Detect which cell encompasses the target text, then output its (x, y) center coordinate. 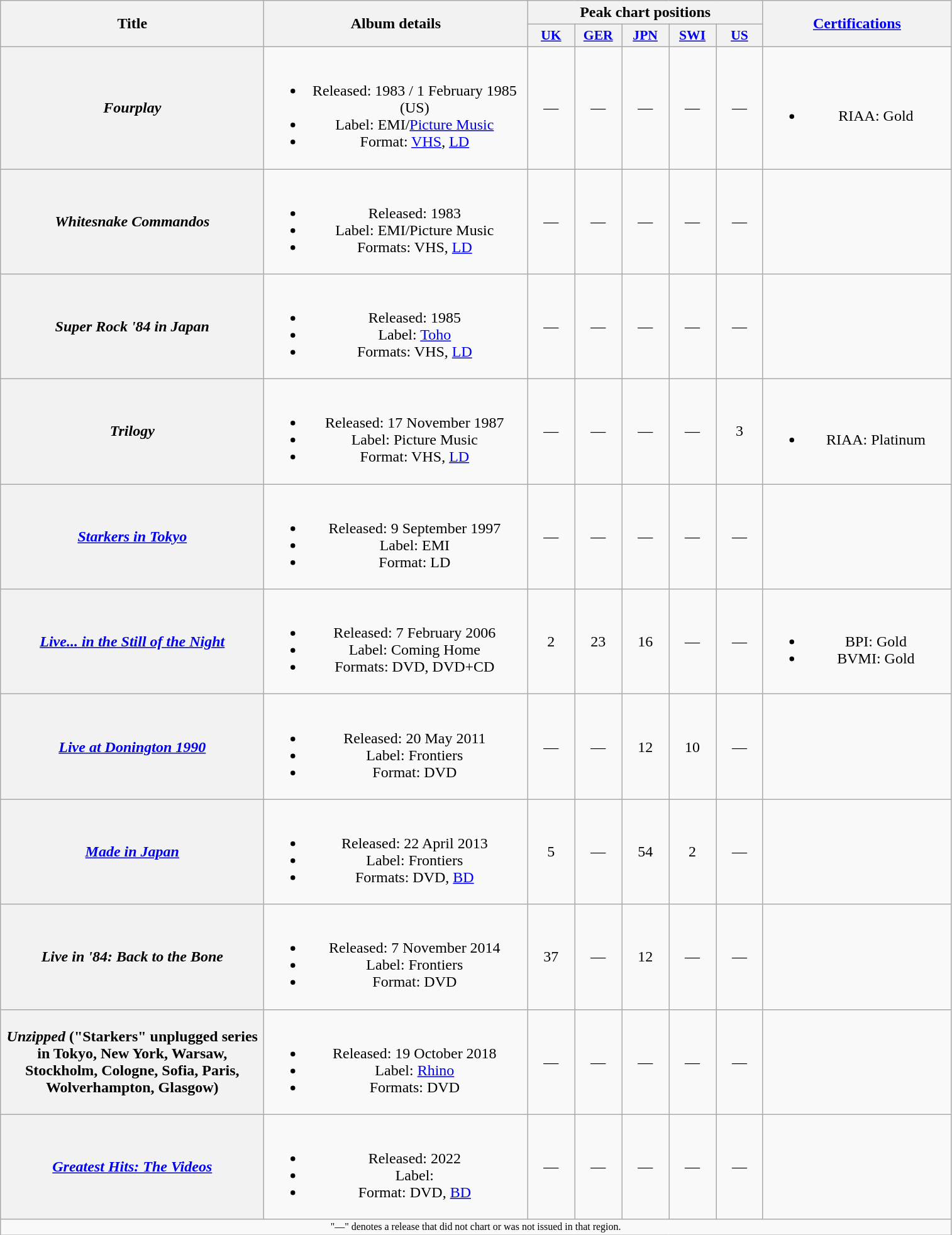
"—" denotes a release that did not chart or was not issued in that region. (476, 1227)
Album details (396, 24)
54 (645, 851)
Released: 7 November 2014Label: FrontiersFormat: DVD (396, 957)
GER (599, 36)
Released: 2022Label:Format: DVD, BD (396, 1167)
Made in Japan (132, 851)
SWI (693, 36)
Title (132, 24)
JPN (645, 36)
Released: 9 September 1997Label: EMIFormat: LD (396, 537)
5 (551, 851)
Released: 1983Label: EMI/Picture MusicFormats: VHS, LD (396, 221)
Released: 19 October 2018Label: RhinoFormats: DVD (396, 1061)
23 (599, 641)
Released: 1985Label: TohoFormats: VHS, LD (396, 327)
10 (693, 747)
US (739, 36)
Trilogy (132, 431)
Live in '84: Back to the Bone (132, 957)
Fourplay (132, 108)
Released: 17 November 1987Label: Picture MusicFormat: VHS, LD (396, 431)
3 (739, 431)
BPI: GoldBVMI: Gold (856, 641)
Live... in the Still of the Night (132, 641)
Released: 22 April 2013Label: FrontiersFormats: DVD, BD (396, 851)
RIAA: Platinum (856, 431)
Super Rock '84 in Japan (132, 327)
Released: 1983 / 1 February 1985 (US)Label: EMI/Picture MusicFormat: VHS, LD (396, 108)
Unzipped ("Starkers" unplugged series in Tokyo, New York, Warsaw, Stockholm, Cologne, Sofia, Paris, Wolverhampton, Glasgow) (132, 1061)
Starkers in Tokyo (132, 537)
RIAA: Gold (856, 108)
16 (645, 641)
Released: 7 February 2006Label: Coming HomeFormats: DVD, DVD+CD (396, 641)
Certifications (856, 24)
Peak chart positions (645, 13)
UK (551, 36)
Live at Donington 1990 (132, 747)
37 (551, 957)
Released: 20 May 2011Label: FrontiersFormat: DVD (396, 747)
Whitesnake Commandos (132, 221)
Greatest Hits: The Videos (132, 1167)
